Output the [X, Y] coordinate of the center of the cell containing the given text.  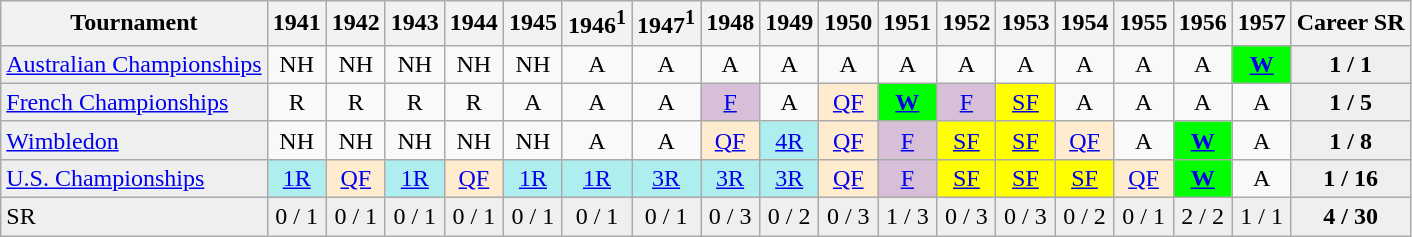
1949 [790, 24]
1948 [730, 24]
1 / 8 [1350, 140]
Australian Championships [134, 64]
1943 [414, 24]
1941 [296, 24]
1954 [1084, 24]
19461 [596, 24]
4 / 30 [1350, 217]
1955 [1144, 24]
1 / 3 [908, 217]
1950 [848, 24]
19471 [666, 24]
2 / 2 [1202, 217]
1944 [474, 24]
U.S. Championships [134, 178]
Tournament [134, 24]
1 / 5 [1350, 102]
1951 [908, 24]
SR [134, 217]
1 / 16 [1350, 178]
1953 [1026, 24]
Wimbledon [134, 140]
4R [790, 140]
1942 [356, 24]
Career SR [1350, 24]
1957 [1262, 24]
1952 [966, 24]
1956 [1202, 24]
1945 [532, 24]
French Championships [134, 102]
